Provide the (x, y) coordinate of the cell's center where the given text is located.  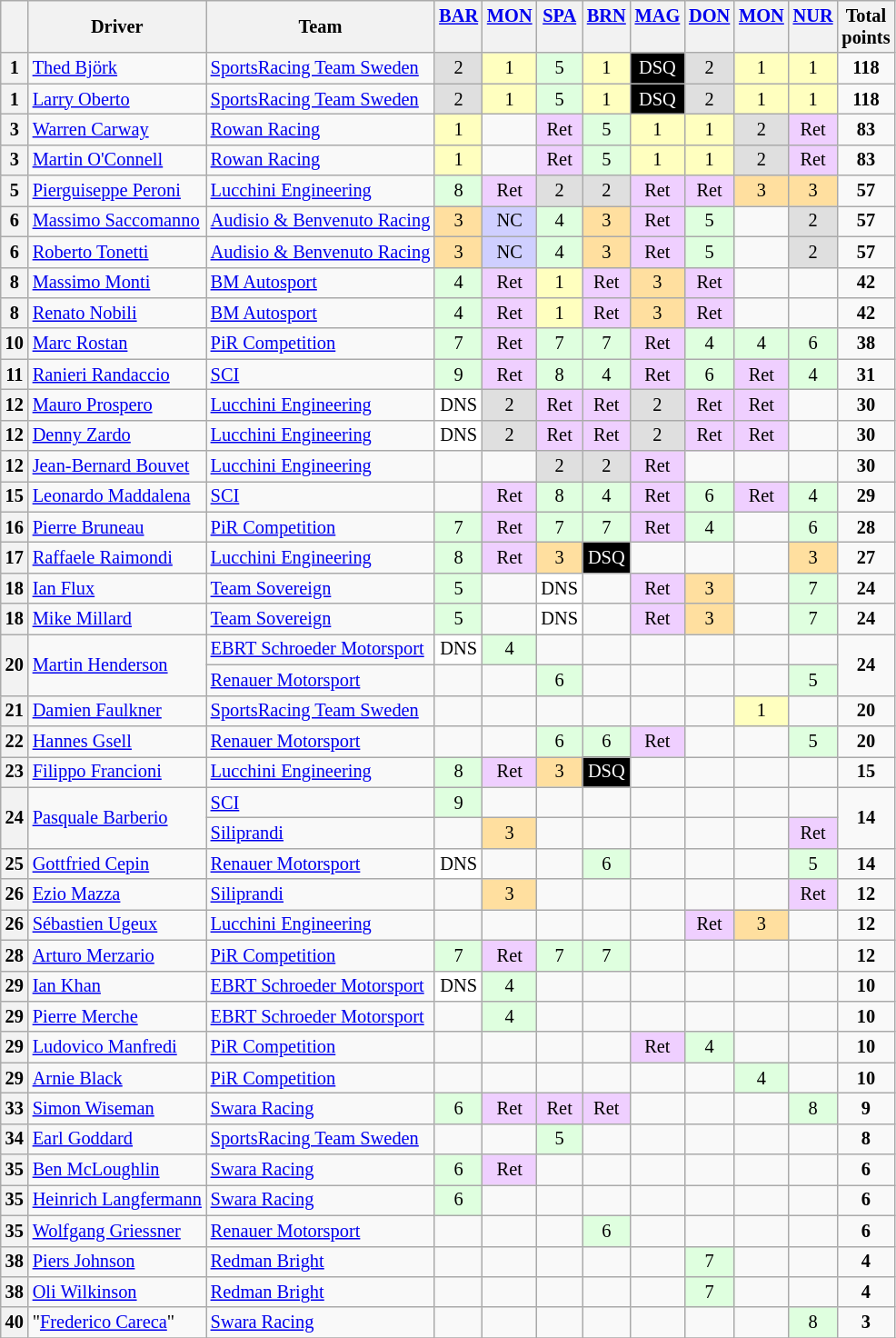
Martin Henderson (117, 664)
Arnie Black (117, 1078)
21 (15, 711)
Jean-Bernard Bouvet (117, 466)
Hannes Gsell (117, 741)
Simon Wiseman (117, 1108)
Mauro Prospero (117, 404)
Raffaele Raimondi (117, 557)
Wolfgang Griessner (117, 1231)
Ludovico Manfredi (117, 1047)
Pierguiseppe Peroni (117, 191)
Oli Wilkinson (117, 1292)
27 (865, 557)
31 (865, 374)
BRN (607, 26)
MAG (658, 26)
Marc Rostan (117, 344)
33 (15, 1108)
Martin O'Connell (117, 160)
Massimo Saccomanno (117, 221)
Driver (117, 26)
22 (15, 741)
Leonardo Maddalena (117, 496)
Thed Björk (117, 68)
34 (15, 1139)
Pierre Bruneau (117, 527)
Heinrich Langfermann (117, 1200)
Denny Zardo (117, 435)
Arturo Merzario (117, 955)
40 (15, 1323)
Gottfried Cepin (117, 864)
Sébastien Ugeux (117, 924)
Roberto Tonetti (117, 252)
17 (15, 557)
DON (709, 26)
Pasquale Barberio (117, 818)
BAR (458, 26)
Earl Goddard (117, 1139)
Massimo Monti (117, 283)
NUR (813, 26)
23 (15, 772)
Damien Faulkner (117, 711)
16 (15, 527)
Pierre Merche (117, 1016)
Larry Oberto (117, 99)
Renato Nobili (117, 313)
Filippo Francioni (117, 772)
25 (15, 864)
Ranieri Randaccio (117, 374)
Ezio Mazza (117, 894)
Piers Johnson (117, 1262)
Mike Millard (117, 619)
Ben McLoughlin (117, 1170)
SPA (559, 26)
11 (15, 374)
Ian Khan (117, 986)
Totalpoints (865, 26)
"Frederico Careca" (117, 1323)
Warren Carway (117, 129)
Ian Flux (117, 588)
Team (321, 26)
